Return the [x, y] coordinate for the center point of the cell that contains the specified text.  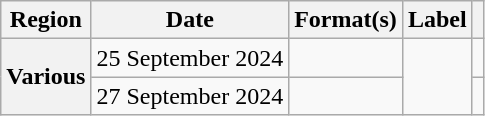
25 September 2024 [190, 58]
27 September 2024 [190, 96]
Format(s) [346, 20]
Date [190, 20]
Region [46, 20]
Various [46, 77]
Label [437, 20]
